For the text-containing cell, return its midpoint in [X, Y] coordinate format. 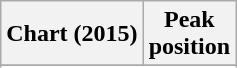
Chart (2015) [72, 34]
Peakposition [189, 34]
